Locate the cell with the specified text and output its (X, Y) center coordinate. 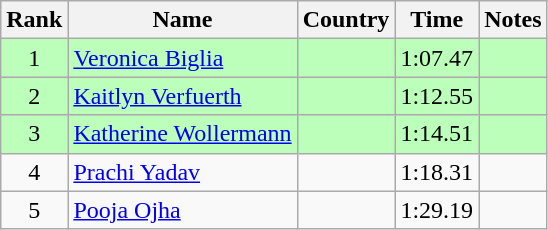
4 (34, 172)
1 (34, 58)
2 (34, 96)
Pooja Ojha (182, 210)
1:18.31 (437, 172)
3 (34, 134)
5 (34, 210)
1:29.19 (437, 210)
Rank (34, 20)
Kaitlyn Verfuerth (182, 96)
Time (437, 20)
1:14.51 (437, 134)
1:07.47 (437, 58)
Katherine Wollermann (182, 134)
Prachi Yadav (182, 172)
Notes (513, 20)
Name (182, 20)
Country (346, 20)
1:12.55 (437, 96)
Veronica Biglia (182, 58)
